Detect which cell encompasses the target text, then output its (x, y) center coordinate. 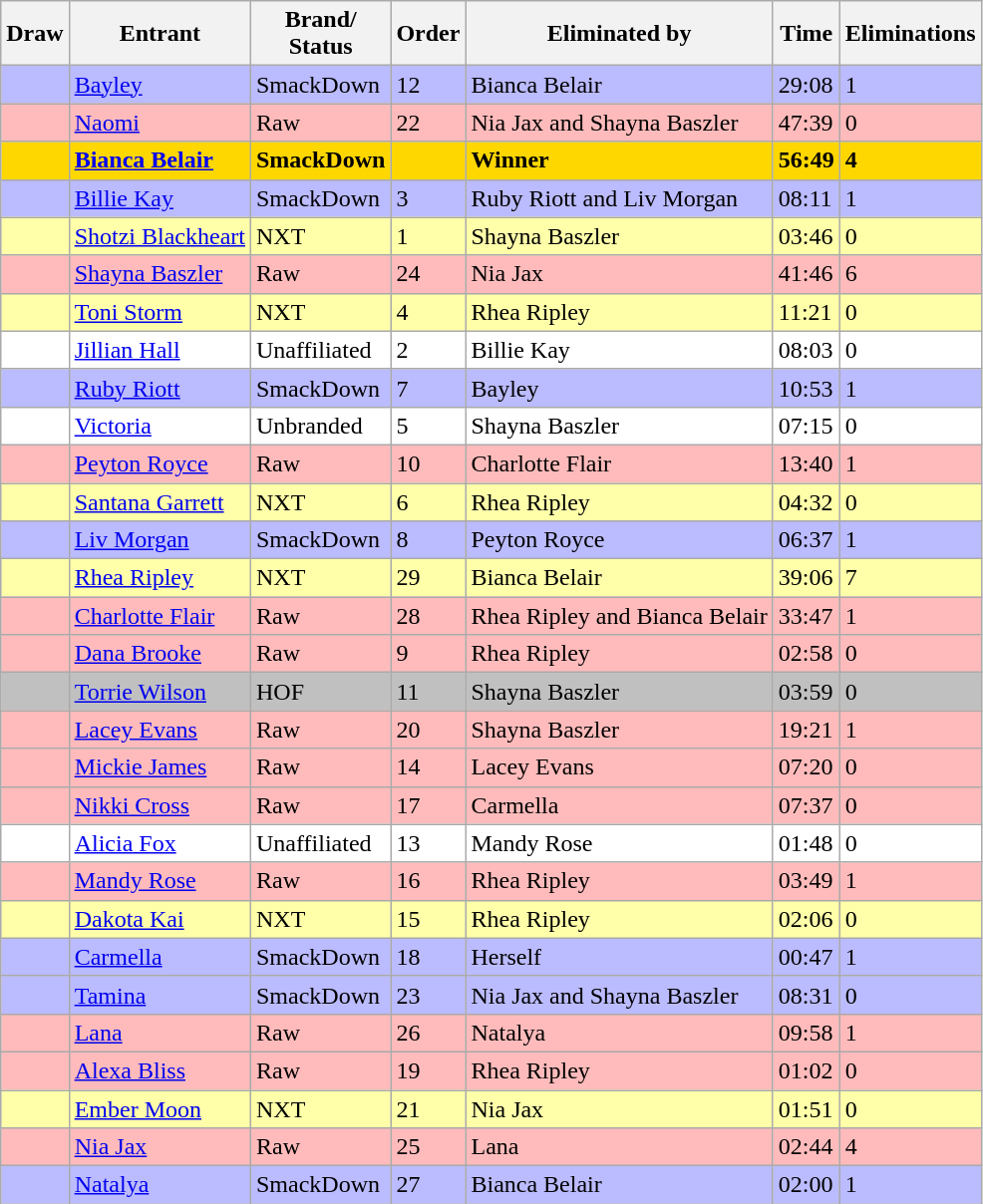
Dakota Kai (160, 919)
Torrie Wilson (160, 692)
33:47 (806, 616)
Alicia Fox (160, 843)
9 (429, 654)
5 (429, 426)
2 (429, 350)
Santana Garrett (160, 501)
24 (429, 274)
3 (429, 198)
39:06 (806, 578)
Shotzi Blackheart (160, 236)
Tamina (160, 995)
18 (429, 957)
Eliminations (910, 34)
29 (429, 578)
08:03 (806, 350)
13:40 (806, 463)
06:37 (806, 540)
Entrant (160, 34)
56:49 (806, 160)
Unbranded (320, 426)
Time (806, 34)
28 (429, 616)
Ember Moon (160, 1109)
47:39 (806, 123)
19:21 (806, 730)
08:11 (806, 198)
12 (429, 85)
23 (429, 995)
8 (429, 540)
17 (429, 805)
01:51 (806, 1109)
11 (429, 692)
21 (429, 1109)
07:15 (806, 426)
Naomi (160, 123)
Ruby Riott (160, 388)
Jillian Hall (160, 350)
22 (429, 123)
Ruby Riott and Liv Morgan (619, 198)
01:02 (806, 1070)
Rhea Ripley and Bianca Belair (619, 616)
Herself (619, 957)
11:21 (806, 312)
Alexa Bliss (160, 1070)
04:32 (806, 501)
00:47 (806, 957)
Liv Morgan (160, 540)
09:58 (806, 1033)
Victoria (160, 426)
Draw (35, 34)
16 (429, 881)
08:31 (806, 995)
Brand/Status (320, 34)
19 (429, 1070)
07:37 (806, 805)
10 (429, 463)
20 (429, 730)
02:44 (806, 1147)
03:46 (806, 236)
41:46 (806, 274)
13 (429, 843)
26 (429, 1033)
07:20 (806, 767)
02:00 (806, 1185)
29:08 (806, 85)
Nikki Cross (160, 805)
01:48 (806, 843)
03:49 (806, 881)
Toni Storm (160, 312)
02:58 (806, 654)
Mickie James (160, 767)
Winner (619, 160)
Dana Brooke (160, 654)
03:59 (806, 692)
Order (429, 34)
14 (429, 767)
HOF (320, 692)
15 (429, 919)
25 (429, 1147)
10:53 (806, 388)
27 (429, 1185)
02:06 (806, 919)
Eliminated by (619, 34)
